Scan for the cell matching the given text and deliver its [x, y] coordinate at center. 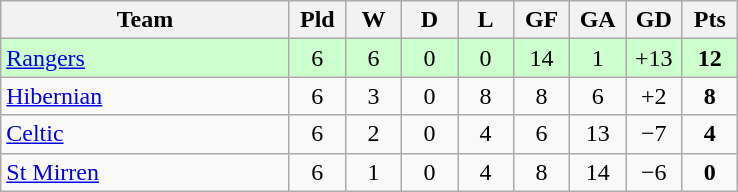
12 [710, 58]
Celtic [146, 134]
GD [654, 20]
Hibernian [146, 96]
Pts [710, 20]
W [373, 20]
St Mirren [146, 172]
13 [598, 134]
Rangers [146, 58]
GA [598, 20]
L [486, 20]
+13 [654, 58]
−6 [654, 172]
−7 [654, 134]
Team [146, 20]
3 [373, 96]
GF [542, 20]
+2 [654, 96]
D [429, 20]
2 [373, 134]
Pld [317, 20]
